Capture the cell that displays the provided text and extract its (X, Y) central coordinate. 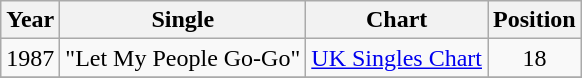
UK Singles Chart (397, 58)
Single (183, 20)
18 (535, 58)
Chart (397, 20)
Position (535, 20)
"Let My People Go-Go" (183, 58)
Year (30, 20)
1987 (30, 58)
